Find where the given text appears and provide that cell's center as [X, Y] coordinate. 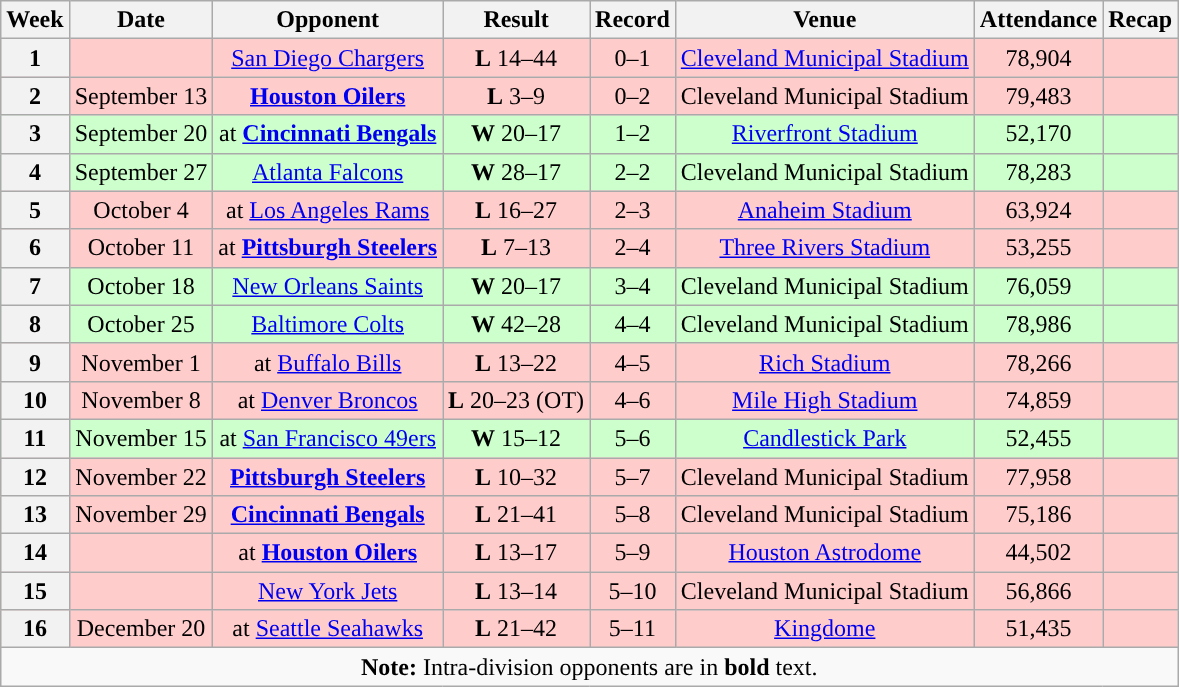
December 20 [141, 629]
7 [35, 286]
3 [35, 134]
4–4 [633, 324]
at San Francisco 49ers [328, 438]
13 [35, 515]
75,186 [1038, 515]
4 [35, 172]
L 14–44 [516, 58]
5–8 [633, 515]
0–1 [633, 58]
at Houston Oilers [328, 553]
L 13–17 [516, 553]
L 7–13 [516, 248]
L 13–22 [516, 362]
78,904 [1038, 58]
77,958 [1038, 477]
74,859 [1038, 400]
Candlestick Park [824, 438]
L 21–42 [516, 629]
at Pittsburgh Steelers [328, 248]
52,455 [1038, 438]
51,435 [1038, 629]
Houston Oilers [328, 96]
76,059 [1038, 286]
W 15–12 [516, 438]
6 [35, 248]
5–10 [633, 591]
September 20 [141, 134]
W 28–17 [516, 172]
52,170 [1038, 134]
8 [35, 324]
Venue [824, 20]
78,283 [1038, 172]
79,483 [1038, 96]
12 [35, 477]
11 [35, 438]
5–9 [633, 553]
10 [35, 400]
1 [35, 58]
Mile High Stadium [824, 400]
Houston Astrodome [824, 553]
October 4 [141, 210]
October 11 [141, 248]
at Denver Broncos [328, 400]
at Seattle Seahawks [328, 629]
2–2 [633, 172]
September 27 [141, 172]
New York Jets [328, 591]
Note: Intra-division opponents are in bold text. [590, 667]
Baltimore Colts [328, 324]
Pittsburgh Steelers [328, 477]
0–2 [633, 96]
9 [35, 362]
Atlanta Falcons [328, 172]
L 21–41 [516, 515]
L 20–23 (OT) [516, 400]
4–6 [633, 400]
November 8 [141, 400]
at Cincinnati Bengals [328, 134]
W 42–28 [516, 324]
5–6 [633, 438]
Cincinnati Bengals [328, 515]
Attendance [1038, 20]
L 16–27 [516, 210]
at Buffalo Bills [328, 362]
5 [35, 210]
53,255 [1038, 248]
56,866 [1038, 591]
63,924 [1038, 210]
1–2 [633, 134]
Riverfront Stadium [824, 134]
4–5 [633, 362]
September 13 [141, 96]
44,502 [1038, 553]
5–7 [633, 477]
78,266 [1038, 362]
Date [141, 20]
2–4 [633, 248]
5–11 [633, 629]
16 [35, 629]
October 18 [141, 286]
2–3 [633, 210]
15 [35, 591]
Rich Stadium [824, 362]
Anaheim Stadium [824, 210]
Recap [1140, 20]
November 15 [141, 438]
14 [35, 553]
Opponent [328, 20]
at Los Angeles Rams [328, 210]
Week [35, 20]
Kingdome [824, 629]
San Diego Chargers [328, 58]
Three Rivers Stadium [824, 248]
78,986 [1038, 324]
October 25 [141, 324]
November 1 [141, 362]
L 13–14 [516, 591]
New Orleans Saints [328, 286]
Result [516, 20]
November 29 [141, 515]
L 3–9 [516, 96]
3–4 [633, 286]
L 10–32 [516, 477]
November 22 [141, 477]
2 [35, 96]
Record [633, 20]
